Return the [x, y] coordinate for the center point of the cell that contains the specified text.  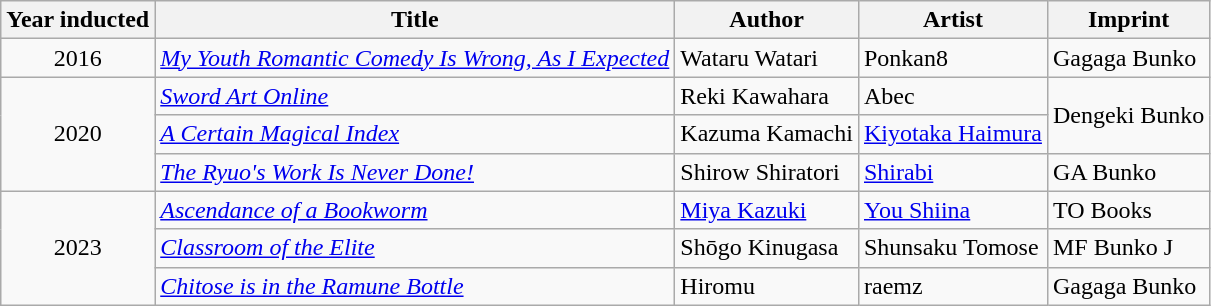
Imprint [1128, 20]
Title [415, 20]
Classroom of the Elite [415, 248]
Kazuma Kamachi [767, 134]
Ascendance of a Bookworm [415, 210]
2023 [78, 248]
TO Books [1128, 210]
Kiyotaka Haimura [952, 134]
Ponkan8 [952, 58]
You Shiina [952, 210]
Sword Art Online [415, 96]
Abec [952, 96]
MF Bunko J [1128, 248]
2020 [78, 134]
raemz [952, 286]
GA Bunko [1128, 172]
A Certain Magical Index [415, 134]
Hiromu [767, 286]
The Ryuo's Work Is Never Done! [415, 172]
Miya Kazuki [767, 210]
My Youth Romantic Comedy Is Wrong, As I Expected [415, 58]
Shirow Shiratori [767, 172]
Shunsaku Tomose [952, 248]
Shirabi [952, 172]
Wataru Watari [767, 58]
Reki Kawahara [767, 96]
Year inducted [78, 20]
2016 [78, 58]
Author [767, 20]
Chitose is in the Ramune Bottle [415, 286]
Dengeki Bunko [1128, 115]
Shōgo Kinugasa [767, 248]
Artist [952, 20]
